Extract the [x, y] coordinate from the center of the cell holding the provided text.  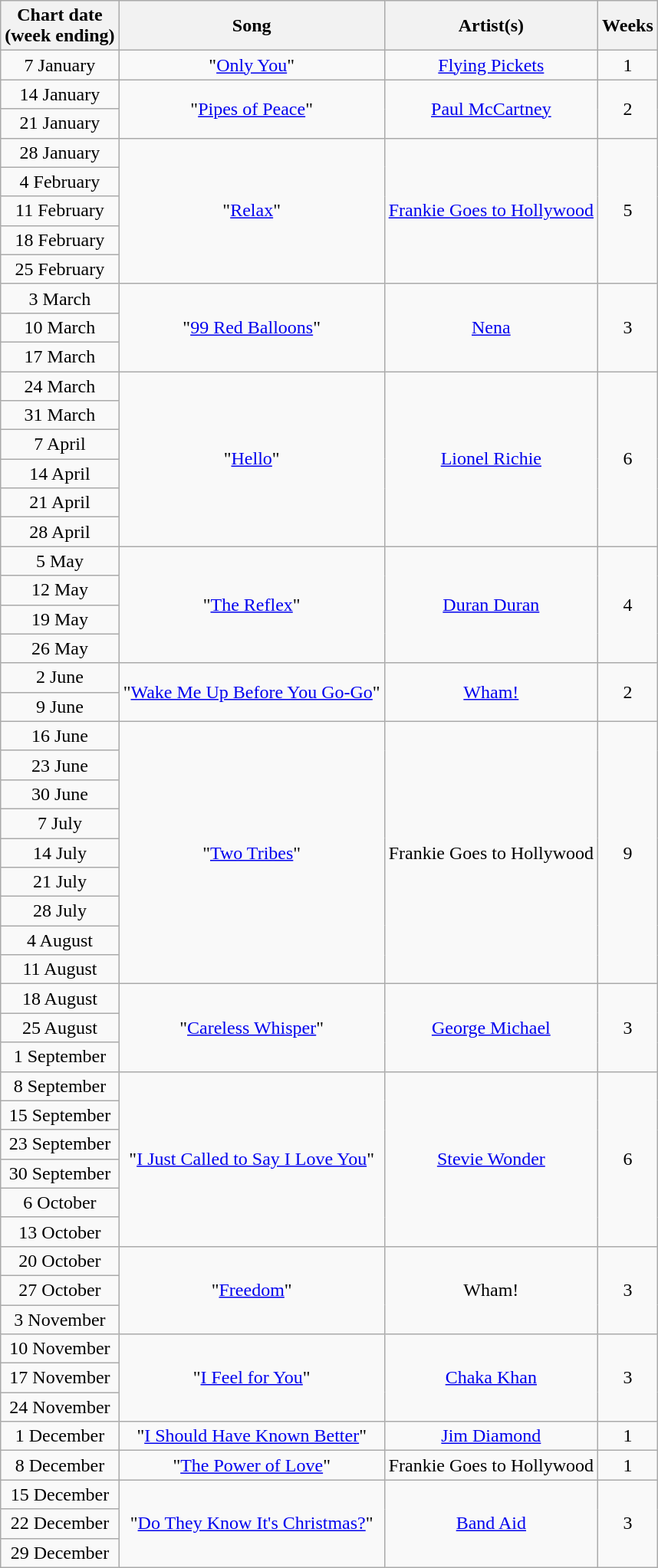
"Careless Whisper" [252, 1028]
1 December [60, 1436]
14 January [60, 94]
"Relax" [252, 211]
21 July [60, 882]
"Hello" [252, 458]
4 February [60, 182]
29 December [60, 1553]
11 February [60, 211]
24 November [60, 1407]
3 March [60, 298]
30 September [60, 1173]
19 May [60, 619]
18 February [60, 240]
14 July [60, 853]
27 October [60, 1290]
23 June [60, 765]
5 May [60, 561]
28 April [60, 532]
8 December [60, 1465]
17 November [60, 1378]
7 July [60, 823]
24 March [60, 385]
20 October [60, 1261]
10 November [60, 1349]
16 June [60, 736]
6 October [60, 1202]
Song [252, 26]
"Pipes of Peace" [252, 109]
Flying Pickets [491, 65]
"I Feel for You" [252, 1378]
17 March [60, 356]
Weeks [628, 26]
Stevie Wonder [491, 1159]
7 April [60, 444]
Duran Duran [491, 605]
Nena [491, 327]
14 April [60, 474]
5 [628, 211]
"99 Red Balloons" [252, 327]
"Only You" [252, 65]
"Do They Know It's Christmas?" [252, 1524]
15 September [60, 1115]
4 [628, 605]
"I Should Have Known Better" [252, 1436]
9 June [60, 707]
10 March [60, 327]
21 January [60, 123]
8 September [60, 1086]
"I Just Called to Say I Love You" [252, 1159]
Band Aid [491, 1524]
28 January [60, 153]
"Two Tribes" [252, 852]
Chart date(week ending) [60, 26]
26 May [60, 648]
25 August [60, 1028]
George Michael [491, 1028]
30 June [60, 794]
28 July [60, 911]
7 January [60, 65]
23 September [60, 1144]
Paul McCartney [491, 109]
13 October [60, 1232]
25 February [60, 269]
15 December [60, 1494]
4 August [60, 940]
"The Reflex" [252, 605]
1 September [60, 1057]
22 December [60, 1524]
"Freedom" [252, 1290]
11 August [60, 969]
9 [628, 852]
2 June [60, 677]
Jim Diamond [491, 1436]
31 March [60, 415]
"The Power of Love" [252, 1465]
21 April [60, 503]
Artist(s) [491, 26]
Lionel Richie [491, 458]
18 August [60, 999]
12 May [60, 590]
Chaka Khan [491, 1378]
"Wake Me Up Before You Go-Go" [252, 692]
3 November [60, 1319]
